For the text-containing cell, return its midpoint in [x, y] coordinate format. 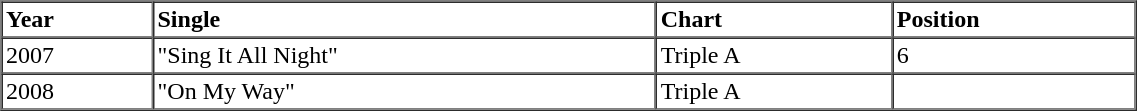
"Sing It All Night" [404, 56]
Position [1014, 20]
"On My Way" [404, 92]
Year [78, 20]
Chart [774, 20]
2007 [78, 56]
6 [1014, 56]
Single [404, 20]
2008 [78, 92]
